Pinpoint the cell where the given text exists, returning its [X, Y] midpoint coordinate. 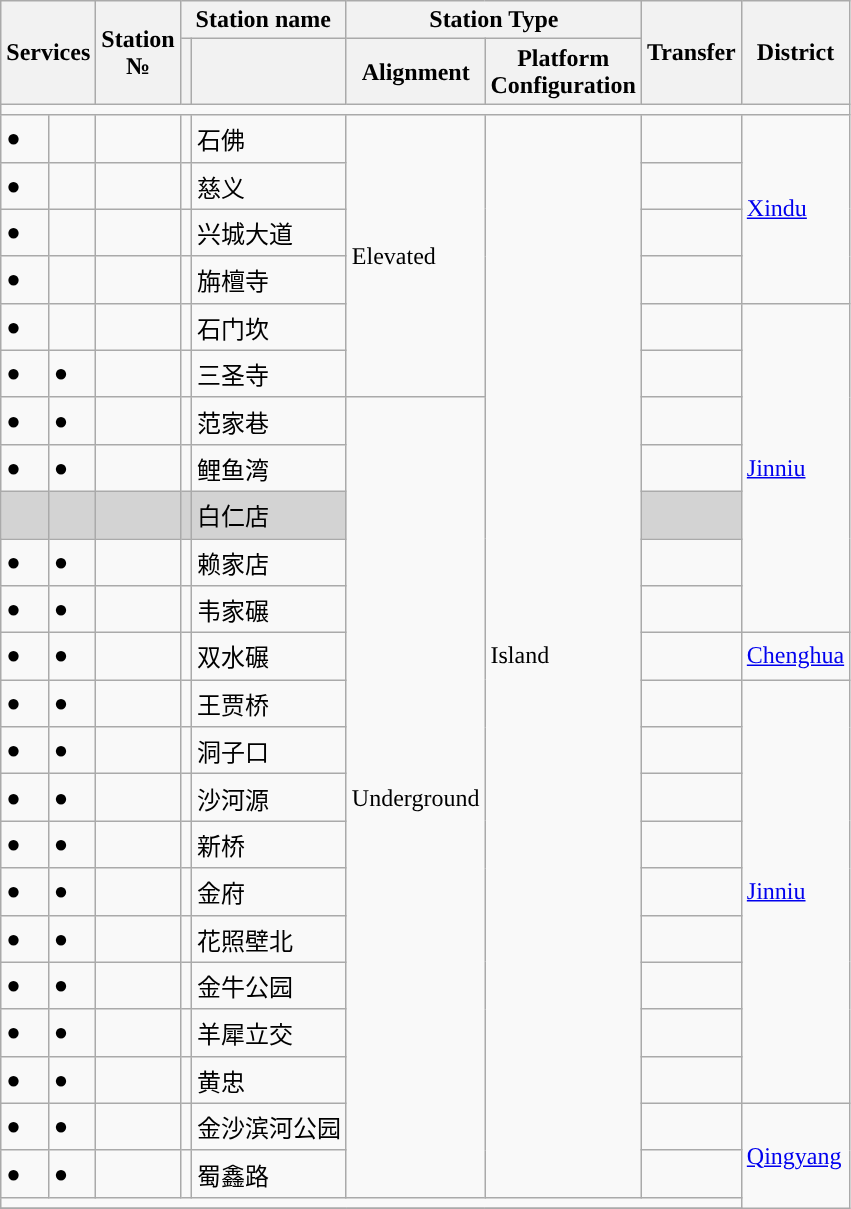
Chenghua [795, 656]
韦家碾 [268, 610]
金沙滨河公园 [268, 1126]
Alignment [416, 72]
Qingyang [795, 1156]
洞子口 [268, 750]
兴城大道 [268, 232]
石佛 [268, 138]
Island [563, 656]
Elevated [416, 256]
白仁店 [268, 514]
花照壁北 [268, 938]
金府 [268, 892]
金牛公园 [268, 986]
旃檀寺 [268, 280]
王贾桥 [268, 704]
石门坎 [268, 326]
三圣寺 [268, 374]
双水碾 [268, 656]
District [795, 52]
Underground [416, 797]
范家巷 [268, 420]
鲤鱼湾 [268, 468]
沙河源 [268, 798]
Services [48, 52]
Station name [263, 20]
蜀鑫路 [268, 1174]
Station Type [494, 20]
新桥 [268, 844]
PlatformConfiguration [563, 72]
羊犀立交 [268, 1032]
Xindu [795, 209]
慈义 [268, 186]
赖家店 [268, 562]
Transfer [691, 52]
Station№ [138, 52]
黄忠 [268, 1080]
